Find where the given text appears and provide that cell's center as [X, Y] coordinate. 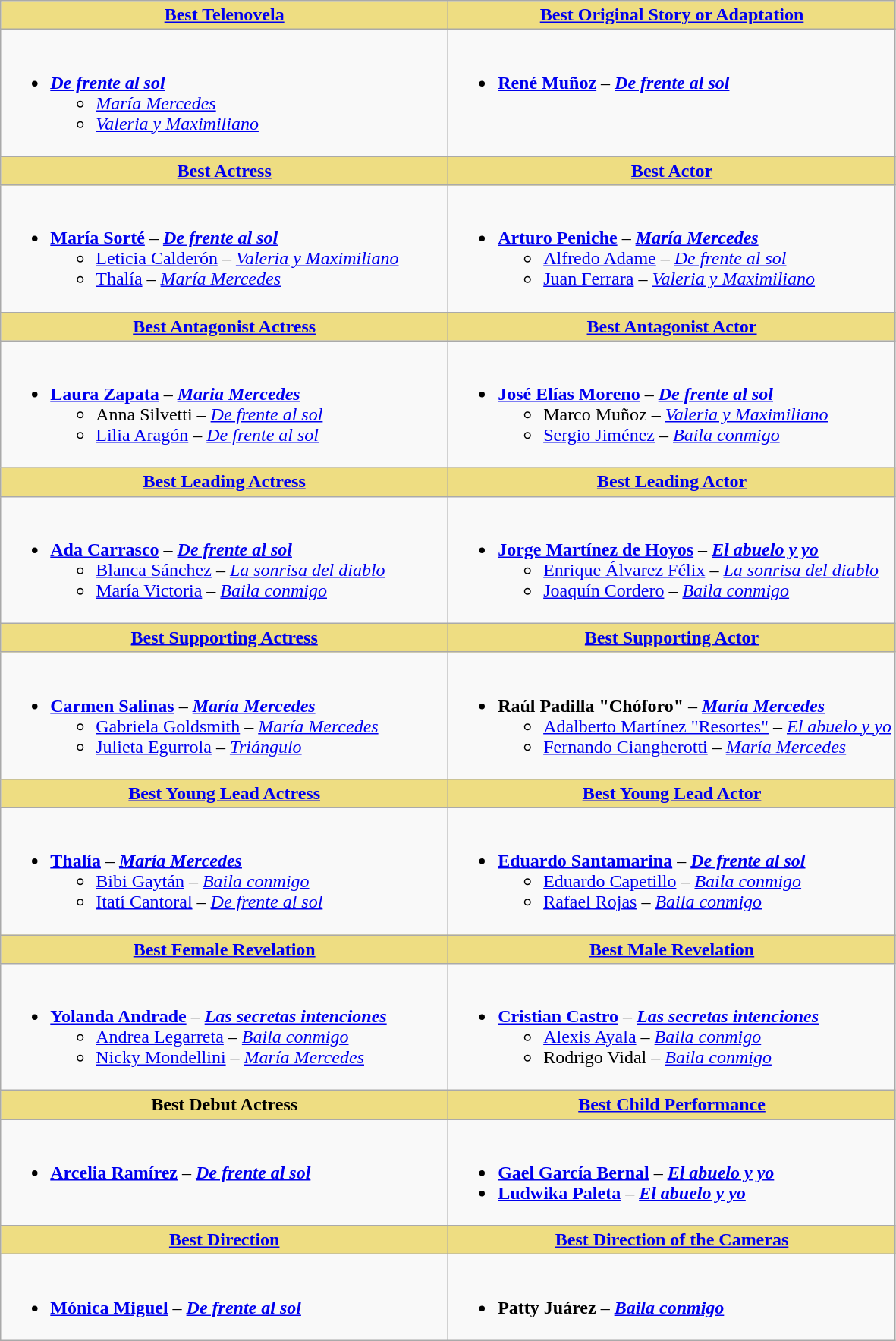
Best Original Story or Adaptation [672, 15]
Best Actress [225, 171]
Best Male Revelation [672, 949]
Best Supporting Actor [672, 637]
José Elías Moreno – De frente al solMarco Muñoz – Valeria y MaximilianoSergio Jiménez – Baila conmigo [672, 404]
Best Antagonist Actor [672, 326]
Best Child Performance [672, 1105]
Best Leading Actress [225, 482]
Ada Carrasco – De frente al solBlanca Sánchez – La sonrisa del diabloMaría Victoria – Baila conmigo [225, 560]
Raúl Padilla "Chóforo" – María MercedesAdalberto Martínez "Resortes" – El abuelo y yoFernando Ciangherotti – María Mercedes [672, 715]
Thalía – María MercedesBibi Gaytán – Baila conmigoItatí Cantoral – De frente al sol [225, 871]
Best Debut Actress [225, 1105]
Gael García Bernal – El abuelo y yoLudwika Paleta – El abuelo y yo [672, 1173]
De frente al solMaría MercedesValeria y Maximiliano [225, 93]
Best Direction [225, 1240]
Best Telenovela [225, 15]
Carmen Salinas – María MercedesGabriela Goldsmith – María MercedesJulieta Egurrola – Triángulo [225, 715]
Best Supporting Actress [225, 637]
Cristian Castro – Las secretas intencionesAlexis Ayala – Baila conmigoRodrigo Vidal – Baila conmigo [672, 1028]
Arturo Peniche – María MercedesAlfredo Adame – De frente al solJuan Ferrara – Valeria y Maximiliano [672, 249]
Jorge Martínez de Hoyos – El abuelo y yoEnrique Álvarez Félix – La sonrisa del diabloJoaquín Cordero – Baila conmigo [672, 560]
Best Leading Actor [672, 482]
Best Antagonist Actress [225, 326]
Yolanda Andrade – Las secretas intencionesAndrea Legarreta – Baila conmigoNicky Mondellini – María Mercedes [225, 1028]
Best Female Revelation [225, 949]
René Muñoz – De frente al sol [672, 93]
Best Young Lead Actor [672, 793]
Best Direction of the Cameras [672, 1240]
Best Actor [672, 171]
Patty Juárez – Baila conmigo [672, 1298]
Eduardo Santamarina – De frente al solEduardo Capetillo – Baila conmigoRafael Rojas – Baila conmigo [672, 871]
María Sorté – De frente al solLeticia Calderón – Valeria y MaximilianoThalía – María Mercedes [225, 249]
Mónica Miguel – De frente al sol [225, 1298]
Best Young Lead Actress [225, 793]
Laura Zapata – Maria MercedesAnna Silvetti – De frente al solLilia Aragón – De frente al sol [225, 404]
Arcelia Ramírez – De frente al sol [225, 1173]
